From the cell containing the given text, extract its center point as [X, Y] coordinate. 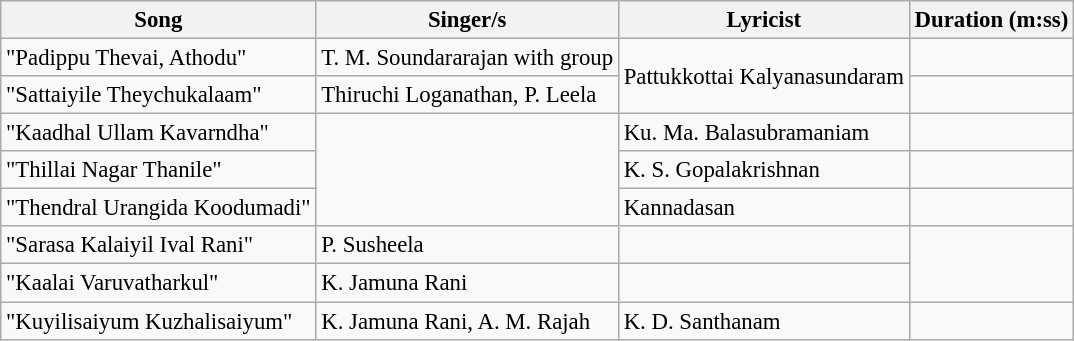
K. Jamuna Rani, A. M. Rajah [467, 321]
"Thendral Urangida Koodumadi" [158, 208]
"Sattaiyile Theychukalaam" [158, 95]
"Thillai Nagar Thanile" [158, 170]
K. Jamuna Rani [467, 283]
Ku. Ma. Balasubramaniam [764, 133]
Duration (m:ss) [991, 20]
T. M. Soundararajan with group [467, 58]
Singer/s [467, 20]
"Kaadhal Ullam Kavarndha" [158, 133]
"Padippu Thevai, Athodu" [158, 58]
"Sarasa Kalaiyil Ival Rani" [158, 245]
K. S. Gopalakrishnan [764, 170]
Pattukkottai Kalyanasundaram [764, 76]
"Kuyilisaiyum Kuzhalisaiyum" [158, 321]
Thiruchi Loganathan, P. Leela [467, 95]
Kannadasan [764, 208]
Song [158, 20]
K. D. Santhanam [764, 321]
P. Susheela [467, 245]
"Kaalai Varuvatharkul" [158, 283]
Lyricist [764, 20]
